Search for the cell housing the specified text and yield its (X, Y) center coordinate. 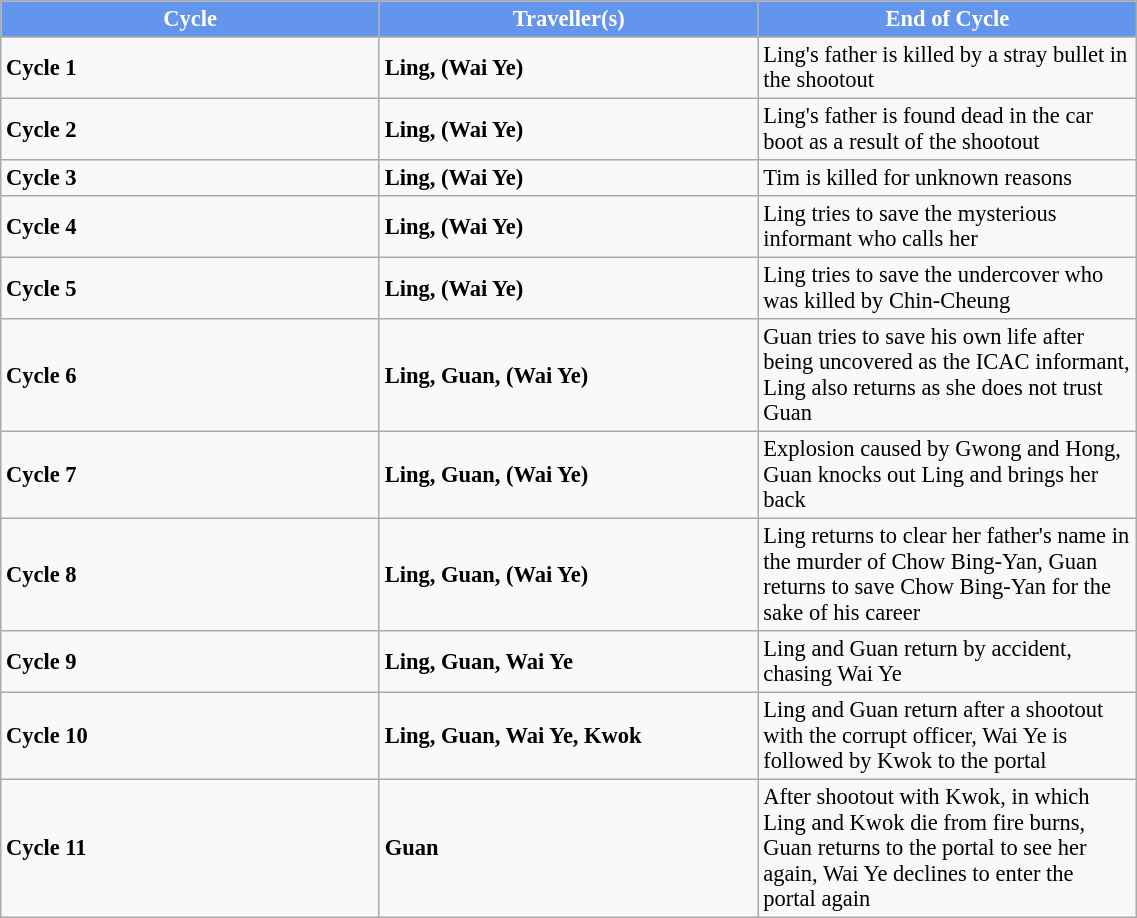
Ling and Guan return after a shootout with the corrupt officer, Wai Ye is followed by Kwok to the portal (948, 736)
Cycle 5 (190, 288)
Ling, Guan, Wai Ye, Kwok (568, 736)
Ling's father is killed by a stray bullet in the shootout (948, 68)
Cycle 9 (190, 662)
Traveller(s) (568, 19)
End of Cycle (948, 19)
Ling returns to clear her father's name in the murder of Chow Bing-Yan, Guan returns to save Chow Bing-Yan for the sake of his career (948, 574)
Cycle 10 (190, 736)
Guan tries to save his own life after being uncovered as the ICAC informant, Ling also returns as she does not trust Guan (948, 375)
Cycle 3 (190, 178)
Cycle 11 (190, 848)
Ling, Guan, Wai Ye (568, 662)
Explosion caused by Gwong and Hong, Guan knocks out Ling and brings her back (948, 474)
Cycle 6 (190, 375)
Guan (568, 848)
Ling tries to save the mysterious informant who calls her (948, 227)
Ling's father is found dead in the car boot as a result of the shootout (948, 129)
Tim is killed for unknown reasons (948, 178)
Cycle 4 (190, 227)
Cycle 2 (190, 129)
Cycle 1 (190, 68)
Ling tries to save the undercover who was killed by Chin-Cheung (948, 288)
Cycle 7 (190, 474)
Ling and Guan return by accident, chasing Wai Ye (948, 662)
Cycle (190, 19)
Cycle 8 (190, 574)
